Extract the [X, Y] coordinate from the center of the cell holding the provided text.  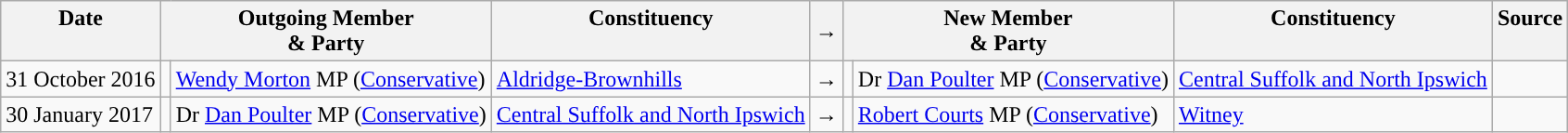
30 January 2017 [81, 114]
Aldridge-Brownhills [651, 79]
Wendy Morton MP (Conservative) [331, 79]
Outgoing Member& Party [326, 32]
Robert Courts MP (Conservative) [1013, 114]
Source [1529, 32]
Date [81, 32]
New Member& Party [1008, 32]
31 October 2016 [81, 79]
Witney [1333, 114]
